Identify which cell holds the provided text, then report its (X, Y) central coordinate. 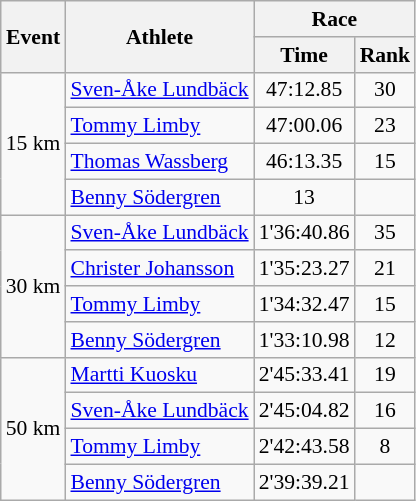
1'36:40.86 (304, 233)
19 (386, 375)
Race (335, 19)
46:13.35 (304, 162)
Thomas Wassberg (159, 162)
21 (386, 269)
47:12.85 (304, 90)
23 (386, 126)
16 (386, 411)
13 (304, 197)
35 (386, 233)
2'42:43.58 (304, 447)
2'45:33.41 (304, 375)
12 (386, 340)
30 km (34, 286)
Martti Kuosku (159, 375)
30 (386, 90)
1'35:23.27 (304, 269)
8 (386, 447)
Christer Johansson (159, 269)
47:00.06 (304, 126)
1'33:10.98 (304, 340)
50 km (34, 428)
1'34:32.47 (304, 304)
Time (304, 55)
Athlete (159, 36)
2'45:04.82 (304, 411)
Rank (386, 55)
2'39:39.21 (304, 482)
15 km (34, 143)
Event (34, 36)
